Provide the [x, y] coordinate of the cell's center where the given text is located.  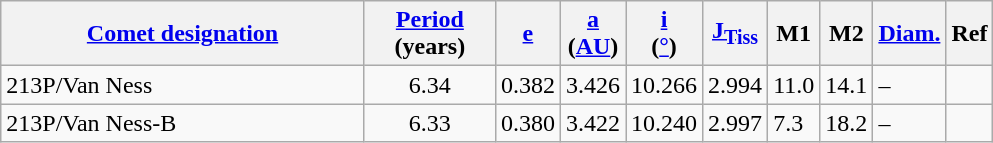
M1 [794, 34]
0.382 [528, 85]
Diam. [910, 34]
7.3 [794, 123]
Ref [970, 34]
Comet designation [183, 34]
i(°) [664, 34]
11.0 [794, 85]
M2 [846, 34]
213P/Van Ness [183, 85]
3.426 [592, 85]
0.380 [528, 123]
JTiss [736, 34]
10.240 [664, 123]
Period(years) [430, 34]
6.34 [430, 85]
e [528, 34]
2.994 [736, 85]
10.266 [664, 85]
2.997 [736, 123]
213P/Van Ness-B [183, 123]
18.2 [846, 123]
a(AU) [592, 34]
3.422 [592, 123]
14.1 [846, 85]
6.33 [430, 123]
